Scan for the cell matching the given text and deliver its (x, y) coordinate at center. 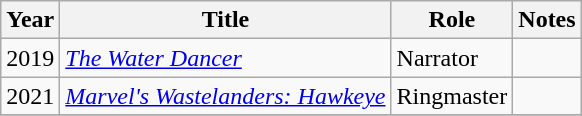
Marvel's Wastelanders: Hawkeye (226, 96)
Ringmaster (452, 96)
Notes (547, 20)
Title (226, 20)
Role (452, 20)
2019 (30, 58)
Year (30, 20)
The Water Dancer (226, 58)
2021 (30, 96)
Narrator (452, 58)
